From the cell containing the given text, extract its center point as (x, y) coordinate. 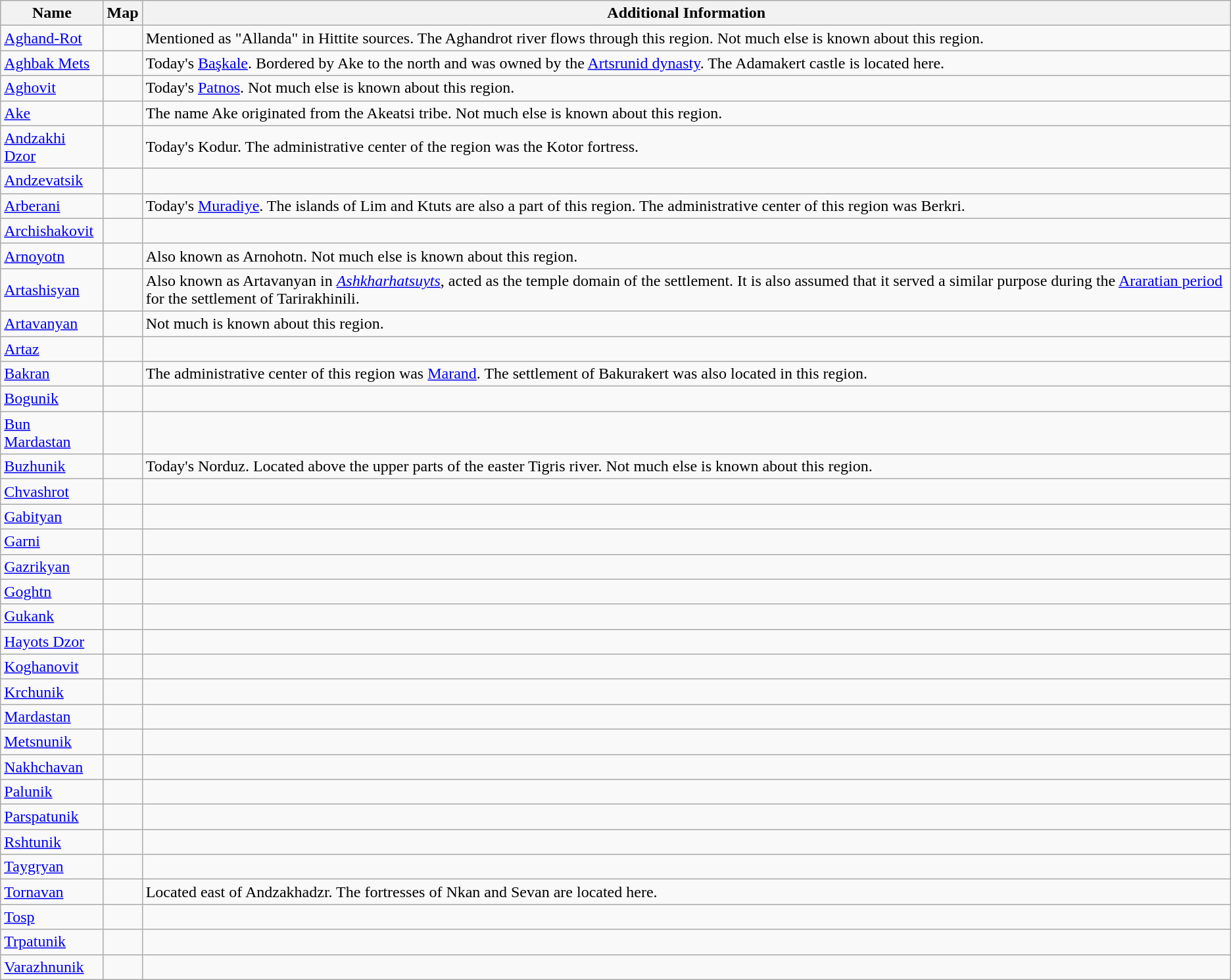
Trpatunik (52, 942)
Garni (52, 542)
Located east of Andzakhadzr. The fortresses of Nkan and Sevan are located here. (687, 892)
Map (122, 13)
Taygryan (52, 867)
Tornavan (52, 892)
Koghanovit (52, 666)
Archishakovit (52, 231)
Krchunik (52, 691)
Gazrikyan (52, 567)
Palunik (52, 792)
Name (52, 13)
Bogunik (52, 399)
Bun Mardastan (52, 432)
Chvashrot (52, 492)
The name Ake originated from the Akeatsi tribe. Not much else is known about this region. (687, 113)
Goghtn (52, 592)
Ake (52, 113)
Today's Başkale. Bordered by Ake to the north and was owned by the Artsrunid dynasty. The Adamakert castle is located here. (687, 63)
Aghovit (52, 88)
Parspatunik (52, 817)
Additional Information (687, 13)
Not much is known about this region. (687, 323)
Gabityan (52, 517)
Aghand-Rot (52, 38)
Arberani (52, 206)
Aghbak Mets (52, 63)
Tosp (52, 917)
Also known as Arnohotn. Not much else is known about this region. (687, 256)
Rshtunik (52, 842)
Mardastan (52, 716)
Arnoyotn (52, 256)
Metsnunik (52, 741)
Artavanyan (52, 323)
Andzevatsik (52, 181)
Today's Patnos. Not much else is known about this region. (687, 88)
Gukank (52, 617)
Varazhnunik (52, 967)
Mentioned as "Allanda" in Hittite sources. The Aghandrot river flows through this region. Not much else is known about this region. (687, 38)
Artaz (52, 349)
Today's Kodur. The administrative center of the region was the Kotor fortress. (687, 147)
Today's Muradiye. The islands of Lim and Ktuts are also a part of this region. The administrative center of this region was Berkri. (687, 206)
Bakran (52, 374)
Andzakhi Dzor (52, 147)
Buzhunik (52, 467)
Today's Norduz. Located above the upper parts of the easter Tigris river. Not much else is known about this region. (687, 467)
Hayots Dzor (52, 642)
The administrative center of this region was Marand. The settlement of Bakurakert was also located in this region. (687, 374)
Artashisyan (52, 289)
Nakhchavan (52, 767)
